Extract the (X, Y) coordinate from the center of the cell holding the provided text.  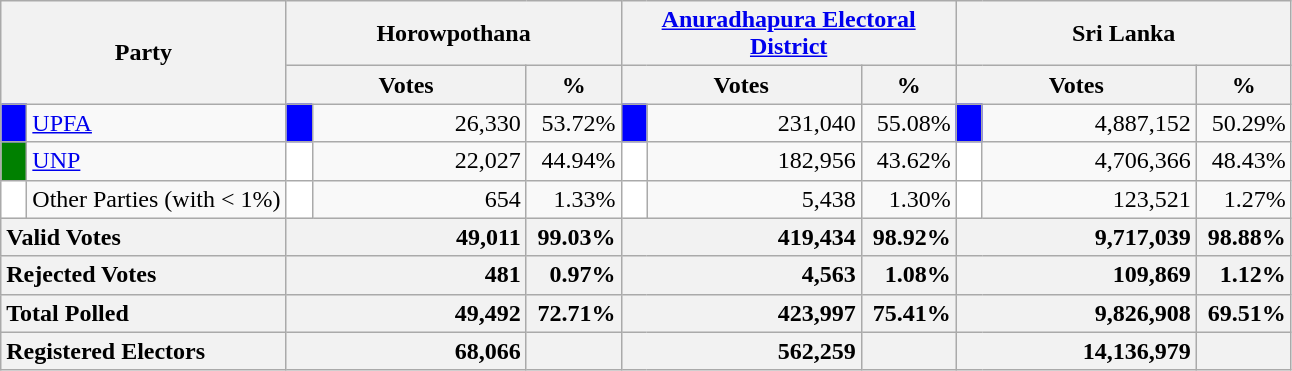
1.12% (1244, 275)
99.03% (574, 237)
55.08% (908, 123)
5,438 (754, 199)
14,136,979 (1076, 351)
69.51% (1244, 313)
419,434 (741, 237)
4,706,366 (1089, 161)
0.97% (574, 275)
49,011 (406, 237)
49,492 (406, 313)
48.43% (1244, 161)
481 (406, 275)
22,027 (419, 161)
43.62% (908, 161)
98.88% (1244, 237)
9,826,908 (1076, 313)
562,259 (741, 351)
1.30% (908, 199)
50.29% (1244, 123)
9,717,039 (1076, 237)
Valid Votes (144, 237)
72.71% (574, 313)
1.27% (1244, 199)
Anuradhapura Electoral District (788, 34)
123,521 (1089, 199)
423,997 (741, 313)
109,869 (1076, 275)
4,563 (741, 275)
Total Polled (144, 313)
Sri Lanka (1124, 34)
231,040 (754, 123)
98.92% (908, 237)
1.08% (908, 275)
Party (144, 52)
53.72% (574, 123)
26,330 (419, 123)
UPFA (156, 123)
75.41% (908, 313)
182,956 (754, 161)
1.33% (574, 199)
UNP (156, 161)
Other Parties (with < 1%) (156, 199)
654 (419, 199)
68,066 (406, 351)
Horowpothana (454, 34)
Registered Electors (144, 351)
4,887,152 (1089, 123)
Rejected Votes (144, 275)
44.94% (574, 161)
